Extract the (x, y) coordinate from the center of the cell holding the provided text.  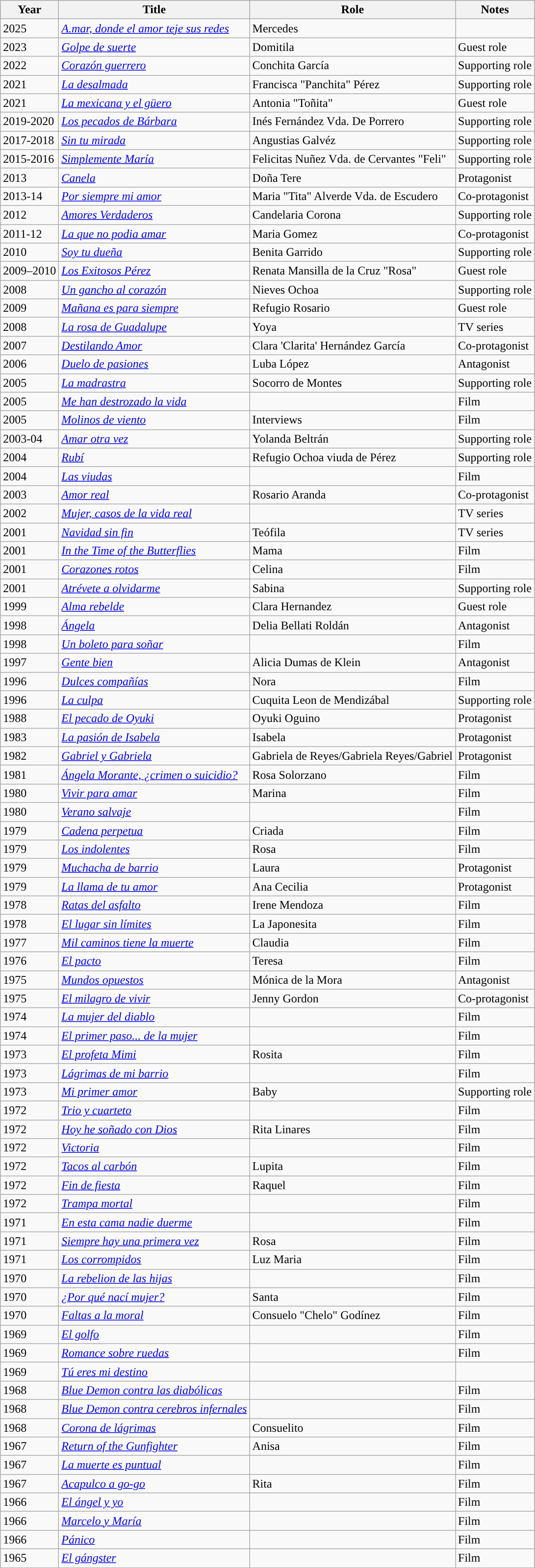
1982 (29, 756)
2025 (29, 28)
Gabriel y Gabriela (154, 756)
Luz Maria (353, 1260)
Mercedes (353, 28)
Sin tu mirada (154, 140)
Consuelo "Chelo" Godínez (353, 1316)
2003 (29, 495)
Antonia "Toñita" (353, 103)
Felicitas Nuñez Vda. de Cervantes "Feli" (353, 159)
2009 (29, 308)
Irene Mendoza (353, 905)
Teófila (353, 532)
Blue Demon contra las diabólicas (154, 1390)
2006 (29, 364)
El ángel y yo (154, 1502)
Mi primer amor (154, 1092)
Molinos de viento (154, 420)
Role (353, 10)
Maria Gomez (353, 234)
El primer paso... de la mujer (154, 1036)
La Japonesita (353, 924)
Muchacha de barrio (154, 868)
2007 (29, 346)
2010 (29, 252)
Raquel (353, 1185)
Mujer, casos de la vida real (154, 513)
Baby (353, 1092)
Cadena perpetua (154, 831)
Angustias Galvéz (353, 140)
Clara 'Clarita' Hernández García (353, 346)
Nieves Ochoa (353, 290)
2022 (29, 66)
Teresa (353, 961)
Pánico (154, 1540)
Socorro de Montes (353, 383)
Mañana es para siempre (154, 308)
Ángela (154, 625)
In the Time of the Butterflies (154, 551)
2013-14 (29, 196)
Ratas del asfalto (154, 905)
1988 (29, 719)
Inés Fernández Vda. De Porrero (353, 122)
El profeta Mimi (154, 1054)
Consuelito (353, 1428)
Los Exitosos Pérez (154, 271)
2002 (29, 513)
Rita Linares (353, 1129)
Notes (495, 10)
Tú eres mi destino (154, 1371)
Alicia Dumas de Klein (353, 663)
Destilando Amor (154, 346)
Rosa Solorzano (353, 774)
Year (29, 10)
Marina (353, 793)
1997 (29, 663)
Un boleto para soñar (154, 644)
2015-2016 (29, 159)
Rosita (353, 1054)
El milagro de vivir (154, 998)
Oyuki Oguino (353, 719)
Acapulco a go-go (154, 1484)
2009–2010 (29, 271)
Trampa mortal (154, 1204)
1977 (29, 943)
Jenny Gordon (353, 998)
Rosario Aranda (353, 495)
La rebelion de las hijas (154, 1278)
Lágrimas de mi barrio (154, 1073)
En esta cama nadie duerme (154, 1222)
Claudia (353, 943)
Fin de fiesta (154, 1185)
Yoya (353, 327)
Por siempre mi amor (154, 196)
Celina (353, 570)
2011-12 (29, 234)
El golfo (154, 1334)
Tacos al carbón (154, 1167)
Delia Bellati Roldán (353, 625)
Mil caminos tiene la muerte (154, 943)
Dulces compañías (154, 681)
Romance sobre ruedas (154, 1353)
Corona de lágrimas (154, 1428)
Clara Hernandez (353, 607)
Santa (353, 1297)
Golpe de suerte (154, 47)
1976 (29, 961)
¿Por qué nací mujer? (154, 1297)
La culpa (154, 700)
Soy tu dueña (154, 252)
Francisca "Panchita" Pérez (353, 84)
Cuquita Leon de Mendizábal (353, 700)
El pecado de Oyuki (154, 719)
2012 (29, 215)
Anisa (353, 1446)
Maria "Tita" Alverde Vda. de Escudero (353, 196)
Refugio Ochoa viuda de Pérez (353, 457)
La mexicana y el güero (154, 103)
Blue Demon contra cerebros infernales (154, 1409)
Marcelo y María (154, 1521)
Ángela Morante, ¿crimen o suicidio? (154, 774)
Mama (353, 551)
Interviews (353, 420)
Los corrompidos (154, 1260)
Title (154, 10)
El gángster (154, 1558)
Duelo de pasiones (154, 364)
2003-04 (29, 439)
Lupita (353, 1167)
Victoria (154, 1148)
El pacto (154, 961)
La desalmada (154, 84)
Corazones rotos (154, 570)
1965 (29, 1558)
Amores Verdaderos (154, 215)
La llama de tu amor (154, 887)
Mundos opuestos (154, 980)
Benita Garrido (353, 252)
Navidad sin fin (154, 532)
Canela (154, 177)
Un gancho al corazón (154, 290)
Nora (353, 681)
Rubí (154, 457)
Gente bien (154, 663)
Return of the Gunfighter (154, 1446)
Alma rebelde (154, 607)
2017-2018 (29, 140)
Luba López (353, 364)
Vivir para amar (154, 793)
Laura (353, 868)
Siempre hay una primera vez (154, 1241)
A.mar, donde el amor teje sus redes (154, 28)
Amar otra vez (154, 439)
La madrastra (154, 383)
Sabina (353, 588)
Atrévete a olvidarme (154, 588)
Trio y cuarteto (154, 1110)
2013 (29, 177)
Rita (353, 1484)
Domitila (353, 47)
Conchita García (353, 66)
Gabriela de Reyes/Gabriela Reyes/Gabriel (353, 756)
2023 (29, 47)
Isabela (353, 737)
Me han destrozado la vida (154, 401)
Simplemente María (154, 159)
El lugar sin límites (154, 924)
Doña Tere (353, 177)
Refugio Rosario (353, 308)
Verano salvaje (154, 812)
Mónica de la Mora (353, 980)
Las viudas (154, 476)
Los indolentes (154, 849)
Yolanda Beltrán (353, 439)
La rosa de Guadalupe (154, 327)
1999 (29, 607)
Corazón guerrero (154, 66)
Hoy he soñado con Dios (154, 1129)
La mujer del diablo (154, 1017)
La pasión de Isabela (154, 737)
Renata Mansilla de la Cruz "Rosa" (353, 271)
Ana Cecilia (353, 887)
La que no podia amar (154, 234)
1981 (29, 774)
Faltas a la moral (154, 1316)
Candelaria Corona (353, 215)
Los pecados de Bárbara (154, 122)
1983 (29, 737)
2019-2020 (29, 122)
Criada (353, 831)
La muerte es puntual (154, 1465)
Amor real (154, 495)
